Output the [X, Y] coordinate of the center of the cell containing the given text.  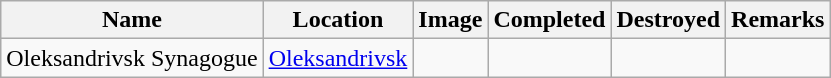
Oleksandrivsk Synagogue [132, 58]
Remarks [778, 20]
Destroyed [668, 20]
Completed [550, 20]
Name [132, 20]
Oleksandrivsk [338, 58]
Image [450, 20]
Location [338, 20]
